For the text-containing cell, return its midpoint in (X, Y) coordinate format. 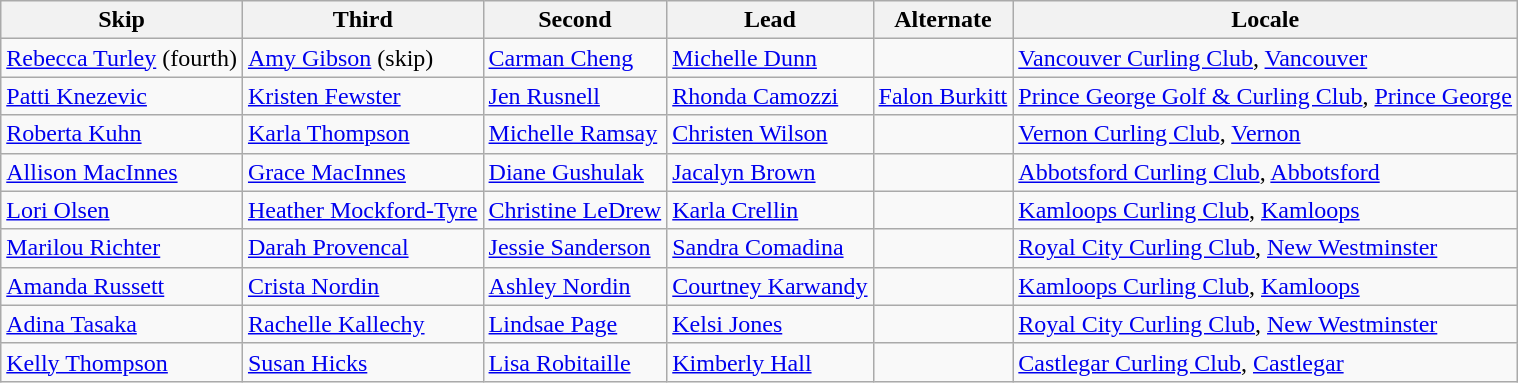
Rebecca Turley (fourth) (122, 58)
Sandra Comadina (770, 248)
Jessie Sanderson (575, 248)
Adina Tasaka (122, 324)
Kimberly Hall (770, 362)
Falon Burkitt (943, 96)
Kristen Fewster (362, 96)
Kelly Thompson (122, 362)
Second (575, 20)
Abbotsford Curling Club, Abbotsford (1266, 172)
Crista Nordin (362, 286)
Prince George Golf & Curling Club, Prince George (1266, 96)
Allison MacInnes (122, 172)
Amanda Russett (122, 286)
Diane Gushulak (575, 172)
Jacalyn Brown (770, 172)
Ashley Nordin (575, 286)
Christen Wilson (770, 134)
Rhonda Camozzi (770, 96)
Lisa Robitaille (575, 362)
Locale (1266, 20)
Karla Crellin (770, 210)
Heather Mockford-Tyre (362, 210)
Skip (122, 20)
Vernon Curling Club, Vernon (1266, 134)
Roberta Kuhn (122, 134)
Michelle Ramsay (575, 134)
Darah Provencal (362, 248)
Grace MacInnes (362, 172)
Amy Gibson (skip) (362, 58)
Christine LeDrew (575, 210)
Rachelle Kallechy (362, 324)
Patti Knezevic (122, 96)
Castlegar Curling Club, Castlegar (1266, 362)
Kelsi Jones (770, 324)
Karla Thompson (362, 134)
Alternate (943, 20)
Lindsae Page (575, 324)
Lori Olsen (122, 210)
Marilou Richter (122, 248)
Carman Cheng (575, 58)
Courtney Karwandy (770, 286)
Third (362, 20)
Jen Rusnell (575, 96)
Susan Hicks (362, 362)
Vancouver Curling Club, Vancouver (1266, 58)
Lead (770, 20)
Michelle Dunn (770, 58)
